Locate the cell with the specified text and output its (X, Y) center coordinate. 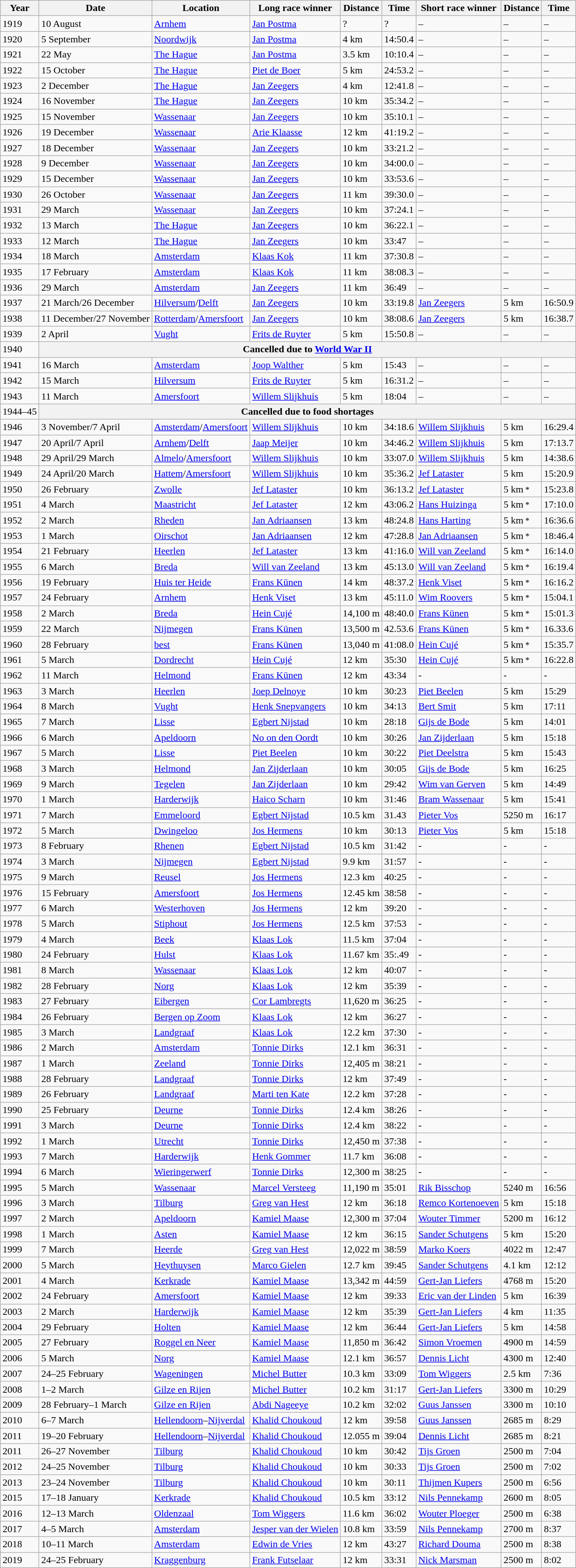
10.3 km (361, 1374)
37:49 (399, 1079)
29:42 (399, 784)
2008 (20, 1389)
Remco Kortenoeven (459, 1203)
2006 (20, 1358)
Haico Scharn (295, 799)
Hilversum/Delft (201, 303)
48:37.2 (399, 582)
Hans Harting (459, 520)
10:10.4 (399, 55)
10.8 km (361, 1529)
Huis ter Heide (201, 582)
15 November (95, 117)
16:50.9 (559, 303)
31:46 (399, 799)
Wim Roovers (459, 598)
1940 (20, 349)
Beek (201, 939)
1995 (20, 1188)
33:09 (399, 1374)
Short race winner (459, 8)
Jaap Meijer (295, 442)
18:04 (399, 396)
1993 (20, 1156)
10:10 (559, 1405)
1983 (20, 1001)
1923 (20, 86)
1950 (20, 489)
15:01.3 (559, 613)
44:59 (399, 1281)
12.45 km (361, 892)
11,190 m (361, 1188)
8:38 (559, 1544)
26 October (95, 194)
35:10.1 (399, 117)
best (201, 644)
12:40 (559, 1358)
2001 (20, 1281)
15 December (95, 179)
1954 (20, 551)
3 November/7 April (95, 427)
1931 (20, 210)
6:38 (559, 1513)
37:53 (399, 923)
2018 (20, 1544)
13,500 m (361, 629)
1939 (20, 334)
36:25 (399, 1001)
14:38.6 (559, 458)
1920 (20, 39)
1932 (20, 225)
1960 (20, 644)
Location (201, 8)
Wouter Timmer (459, 1219)
Reusel (201, 877)
34:00.0 (399, 163)
22 May (95, 55)
48:24.8 (399, 520)
24:53.2 (399, 70)
36:13.2 (399, 489)
13,342 m (361, 1281)
Westerhoven (201, 908)
15:41 (559, 799)
1974 (20, 861)
Year (20, 8)
Bergen op Zoom (201, 1017)
11,620 m (361, 1001)
4–5 March (95, 1529)
38:58 (399, 892)
1988 (20, 1079)
39:58 (399, 1420)
16:22.8 (559, 660)
30:42 (399, 1451)
2 April (95, 334)
34:13 (399, 707)
35:01 (399, 1188)
37:24.1 (399, 210)
30:05 (399, 769)
16:14.0 (559, 551)
35:30 (399, 660)
37:28 (399, 1094)
1982 (20, 986)
2013 (20, 1482)
1941 (20, 365)
1968 (20, 769)
16:17 (559, 815)
21 March/26 December (95, 303)
Piet de Boer (295, 70)
2.5 km (522, 1374)
1933 (20, 241)
1990 (20, 1110)
1996 (20, 1203)
Simon Vroemen (459, 1343)
Roggel en Neer (201, 1343)
45:13.0 (399, 567)
1959 (20, 629)
Asten (201, 1234)
11 December/27 November (95, 318)
38:08.3 (399, 272)
Hans Huizinga (459, 505)
11:35 (559, 1312)
40:07 (399, 970)
12 March (95, 241)
17 February (95, 272)
42.53.6 (399, 629)
1921 (20, 55)
Long race winner (295, 8)
33:07.0 (399, 458)
Date (95, 8)
1997 (20, 1219)
14 km (361, 582)
29 February (95, 1327)
35:.49 (399, 955)
2007 (20, 1374)
38:21 (399, 1063)
1980 (20, 955)
1981 (20, 970)
8 February (95, 846)
30:33 (399, 1467)
Joop Walther (295, 365)
8:29 (559, 1420)
3.5 km (361, 55)
5200 m (522, 1219)
Marco Gielen (295, 1265)
Bert Smit (459, 707)
Abdi Nageeye (295, 1405)
24–25 November (95, 1467)
6–7 March (95, 1420)
33:53.6 (399, 179)
15:04.1 (559, 598)
10–11 March (95, 1544)
1984 (20, 1017)
1–2 March (95, 1389)
35:36.2 (399, 474)
33:12 (399, 1498)
30:22 (399, 753)
1979 (20, 939)
1975 (20, 877)
30:23 (399, 691)
15:50.8 (399, 334)
31:17 (399, 1389)
5250 m (522, 815)
33:31 (399, 1560)
Rhenen (201, 846)
1970 (20, 799)
36:31 (399, 1048)
2010 (20, 1420)
43:34 (399, 675)
14:50.4 (399, 39)
1937 (20, 303)
24 April/20 March (95, 474)
1994 (20, 1172)
1953 (20, 536)
1972 (20, 830)
16:19.4 (559, 567)
14:58 (559, 1327)
15 February (95, 892)
2000 (20, 1265)
33:59 (399, 1529)
Marti ten Kate (295, 1094)
12:12 (559, 1265)
Wieringerwerf (201, 1172)
Eibergen (201, 1001)
34:46.2 (399, 442)
1987 (20, 1063)
41:08.0 (399, 644)
37:38 (399, 1141)
7:04 (559, 1451)
7:02 (559, 1467)
15:29 (559, 691)
37:30 (399, 1032)
Henk Gommer (295, 1156)
2005 (20, 1343)
Kraggenburg (201, 1560)
Rheden (201, 520)
11.7 km (361, 1156)
1938 (20, 318)
Joep Delnoye (295, 691)
16:39 (559, 1296)
1978 (20, 923)
11.67 km (361, 955)
36:15 (399, 1234)
14,100 m (361, 613)
36:02 (399, 1513)
2017 (20, 1529)
41:16.0 (399, 551)
12.055 m (361, 1435)
8:21 (559, 1435)
Hattem/Amersfoort (201, 474)
1942 (20, 380)
16.33.6 (559, 629)
19 December (95, 132)
Heythuysen (201, 1265)
12:47 (559, 1250)
45:11.0 (399, 598)
28:18 (399, 722)
1930 (20, 194)
Rik Bisschop (459, 1188)
1958 (20, 613)
No on den Oordt (295, 738)
Noordwijk (201, 39)
1971 (20, 815)
14:59 (559, 1343)
1999 (20, 1250)
11.6 km (361, 1513)
1952 (20, 520)
16:36.6 (559, 520)
39:33 (399, 1296)
2600 m (522, 1498)
16 March (95, 365)
36:08 (399, 1156)
10 August (95, 24)
48:40.0 (399, 613)
2012 (20, 1467)
30:11 (399, 1482)
1977 (20, 908)
Eric van der Linden (459, 1296)
Piet Deelstra (459, 753)
25 February (95, 1110)
1943 (20, 396)
4300 m (522, 1358)
33:21.2 (399, 148)
16:29.4 (559, 427)
1964 (20, 707)
Cor Lambregts (295, 1001)
Maastricht (201, 505)
33:47 (399, 241)
1998 (20, 1234)
17–18 January (95, 1498)
30:26 (399, 738)
17:10.0 (559, 505)
2015 (20, 1498)
15 October (95, 70)
Marko Koers (459, 1250)
23–24 November (95, 1482)
33:19.8 (399, 303)
9.9 km (361, 861)
Henk Snepvangers (295, 707)
4768 m (522, 1281)
31:42 (399, 846)
16:16.2 (559, 582)
Holten (201, 1327)
Oldenzaal (201, 1513)
16:12 (559, 1219)
1936 (20, 287)
14:01 (559, 722)
Nick Marsman (459, 1560)
1944–45 (20, 411)
13,040 m (361, 644)
4900 m (522, 1343)
36:49 (399, 287)
32:02 (399, 1405)
36:27 (399, 1017)
18:46.4 (559, 536)
Oirschot (201, 536)
1957 (20, 598)
Hulst (201, 955)
1927 (20, 148)
38:08.6 (399, 318)
15:20.9 (559, 474)
1926 (20, 132)
19 February (95, 582)
11,850 m (361, 1343)
12,450 m (361, 1141)
18 March (95, 256)
Cancelled due to food shortages (307, 411)
31.43 (399, 815)
2003 (20, 1312)
Almelo/Amersfoort (201, 458)
22 March (95, 629)
36:18 (399, 1203)
Dordrecht (201, 660)
Rotterdam/Amersfoort (201, 318)
Jesper van der Wielen (295, 1529)
Zeeland (201, 1063)
12.3 km (361, 877)
2004 (20, 1327)
1949 (20, 474)
1951 (20, 505)
12.5 km (361, 923)
1946 (20, 427)
1992 (20, 1141)
1924 (20, 101)
4.1 km (522, 1265)
5 September (95, 39)
1969 (20, 784)
Dwingeloo (201, 830)
15 March (95, 380)
1947 (20, 442)
20 April/7 April (95, 442)
34:18.6 (399, 427)
38:59 (399, 1250)
12.7 km (361, 1265)
12–13 March (95, 1513)
15:35.7 (559, 644)
1989 (20, 1094)
1956 (20, 582)
Tegelen (201, 784)
35:34.2 (399, 101)
16 November (95, 101)
Marcel Versteeg (295, 1188)
43:27 (399, 1544)
Heerde (201, 1250)
Amsterdam/Amersfoort (201, 427)
Richard Douma (459, 1544)
19–20 February (95, 1435)
Wageningen (201, 1374)
39:45 (399, 1265)
2002 (20, 1296)
1955 (20, 567)
12,022 m (361, 1250)
16:31.2 (399, 380)
16:56 (559, 1188)
1985 (20, 1032)
12,405 m (361, 1063)
12:41.8 (399, 86)
1962 (20, 675)
15:23.8 (559, 489)
36:44 (399, 1327)
2016 (20, 1513)
Hilversum (201, 380)
Arie Klaasse (295, 132)
1948 (20, 458)
29 April/29 March (95, 458)
8:02 (559, 1560)
40:25 (399, 877)
Wouter Ploeger (459, 1513)
1935 (20, 272)
1925 (20, 117)
1976 (20, 892)
36:42 (399, 1343)
7:36 (559, 1374)
Arnhem/Delft (201, 442)
Bram Wassenaar (459, 799)
41:19.2 (399, 132)
1963 (20, 691)
Zwolle (201, 489)
8:37 (559, 1529)
9 December (95, 163)
14:49 (559, 784)
18 December (95, 148)
13 March (95, 225)
39:30.0 (399, 194)
Cancelled due to World War II (307, 349)
16:25 (559, 769)
1919 (20, 24)
Frank Futselaar (295, 1560)
5240 m (522, 1188)
2009 (20, 1405)
39:20 (399, 908)
Thijmen Kupers (459, 1482)
36:22.1 (399, 225)
2700 m (522, 1529)
1922 (20, 70)
2 December (95, 86)
2019 (20, 1560)
10:29 (559, 1389)
47:28.8 (399, 536)
1966 (20, 738)
Emmeloord (201, 815)
38:22 (399, 1125)
1965 (20, 722)
1967 (20, 753)
Stiphout (201, 923)
17:11 (559, 707)
11.5 km (361, 939)
26–27 November (95, 1451)
8:05 (559, 1498)
38:26 (399, 1110)
1934 (20, 256)
38:25 (399, 1172)
Wim van Gerven (459, 784)
Utrecht (201, 1141)
6:56 (559, 1482)
36:57 (399, 1358)
4022 m (522, 1250)
1928 (20, 163)
28 February–1 March (95, 1405)
1929 (20, 179)
30:13 (399, 830)
39:04 (399, 1435)
1986 (20, 1048)
37:30.8 (399, 256)
43:06.2 (399, 505)
1991 (20, 1125)
1961 (20, 660)
21 February (95, 551)
1973 (20, 846)
Edwin de Vries (295, 1544)
16:38.7 (559, 318)
17:13.7 (559, 442)
31:57 (399, 861)
